Scan for the cell matching the given text and deliver its [X, Y] coordinate at center. 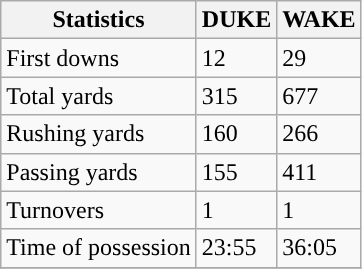
315 [236, 96]
Statistics [99, 20]
DUKE [236, 20]
29 [319, 58]
266 [319, 134]
411 [319, 172]
155 [236, 172]
WAKE [319, 20]
677 [319, 96]
First downs [99, 58]
36:05 [319, 248]
Total yards [99, 96]
Time of possession [99, 248]
Rushing yards [99, 134]
Turnovers [99, 210]
160 [236, 134]
23:55 [236, 248]
Passing yards [99, 172]
12 [236, 58]
